Extract the (X, Y) coordinate from the center of the cell holding the provided text.  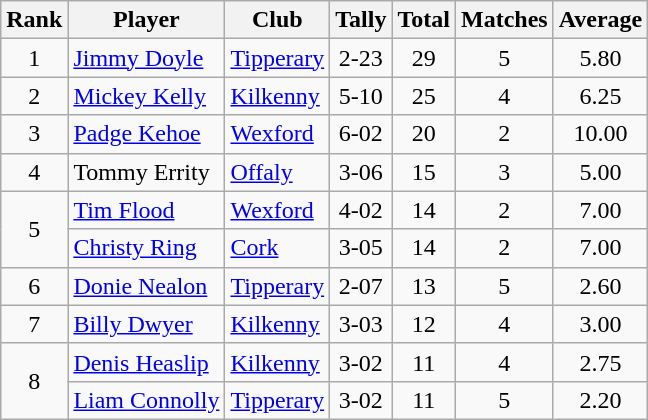
13 (424, 286)
Tally (361, 20)
Tim Flood (146, 210)
10.00 (600, 134)
5-10 (361, 96)
Total (424, 20)
2.75 (600, 362)
6-02 (361, 134)
2.60 (600, 286)
8 (34, 381)
3-05 (361, 248)
Club (278, 20)
3-06 (361, 172)
Padge Kehoe (146, 134)
5.80 (600, 58)
Rank (34, 20)
2-23 (361, 58)
Liam Connolly (146, 400)
29 (424, 58)
Billy Dwyer (146, 324)
25 (424, 96)
12 (424, 324)
Average (600, 20)
4-02 (361, 210)
Player (146, 20)
Matches (504, 20)
5.00 (600, 172)
6.25 (600, 96)
Jimmy Doyle (146, 58)
7 (34, 324)
3.00 (600, 324)
20 (424, 134)
6 (34, 286)
3-03 (361, 324)
Tommy Errity (146, 172)
Christy Ring (146, 248)
1 (34, 58)
Cork (278, 248)
2-07 (361, 286)
15 (424, 172)
Donie Nealon (146, 286)
Offaly (278, 172)
Mickey Kelly (146, 96)
2.20 (600, 400)
Denis Heaslip (146, 362)
